Provide the [x, y] coordinate of the cell's center where the given text is located.  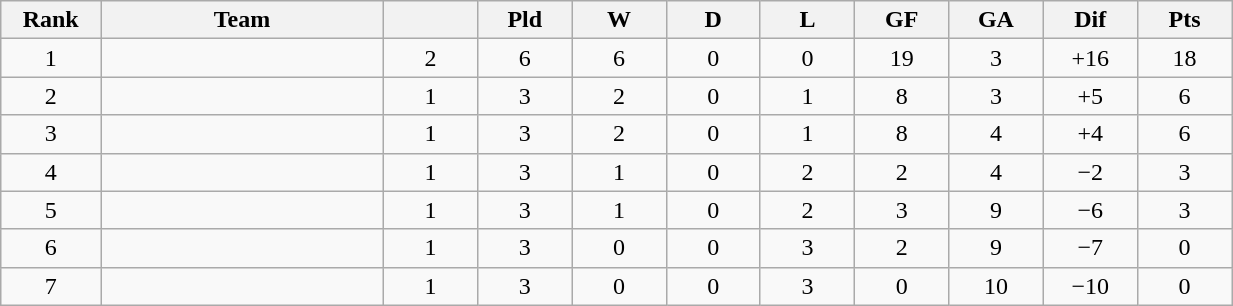
GF [902, 20]
10 [996, 286]
L [807, 20]
−6 [1090, 210]
18 [1184, 58]
Pld [525, 20]
−2 [1090, 172]
+16 [1090, 58]
19 [902, 58]
−7 [1090, 248]
GA [996, 20]
D [713, 20]
Pts [1184, 20]
+4 [1090, 134]
+5 [1090, 96]
5 [51, 210]
Rank [51, 20]
W [619, 20]
7 [51, 286]
Dif [1090, 20]
Team [242, 20]
−10 [1090, 286]
